Identify which cell holds the provided text, then report its [X, Y] central coordinate. 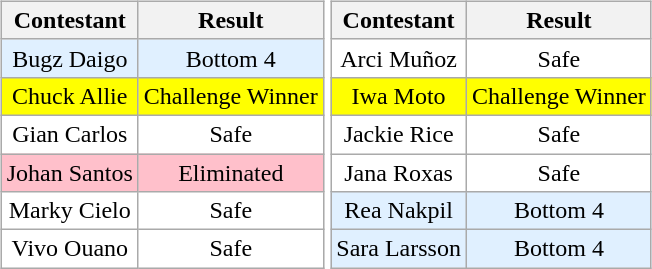
Marky Cielo [70, 211]
Eliminated [230, 173]
Vivo Ouano [70, 249]
Johan Santos [70, 173]
Arci Muñoz [399, 58]
Sara Larsson [399, 249]
Gian Carlos [70, 134]
Jana Roxas [399, 173]
Bugz Daigo [70, 58]
Jackie Rice [399, 134]
Rea Nakpil [399, 211]
Iwa Moto [399, 96]
Chuck Allie [70, 96]
